Detect which cell encompasses the target text, then output its [X, Y] center coordinate. 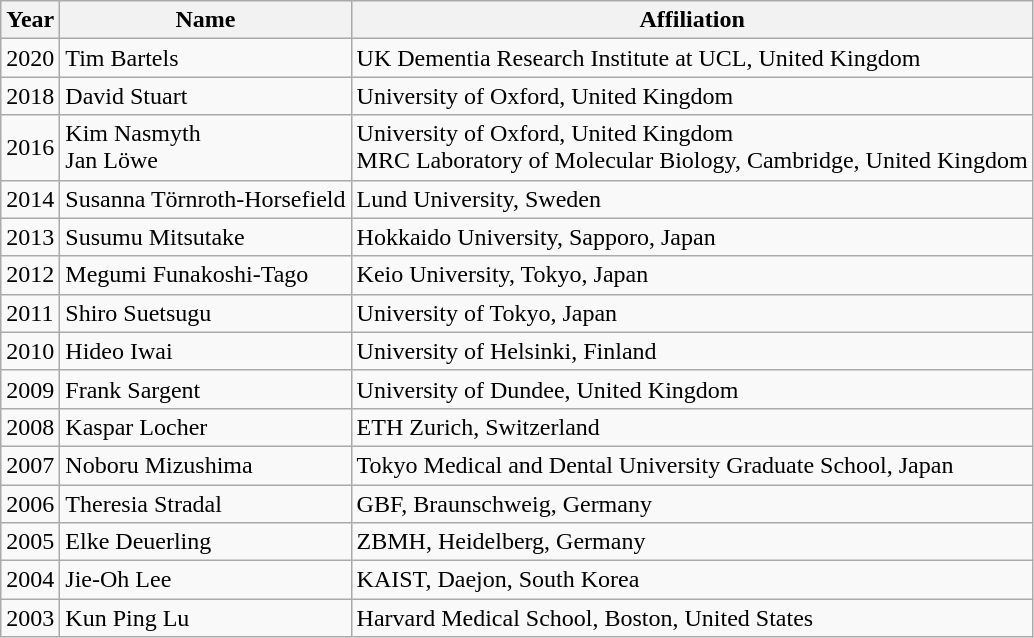
Keio University, Tokyo, Japan [692, 275]
Elke Deuerling [206, 542]
Susanna Törnroth-Horsefield [206, 199]
Jie-Oh Lee [206, 580]
Kim NasmythJan Löwe [206, 148]
2008 [30, 427]
Affiliation [692, 20]
Name [206, 20]
Tokyo Medical and Dental University Graduate School, Japan [692, 465]
Tim Bartels [206, 58]
Hideo Iwai [206, 351]
Lund University, Sweden [692, 199]
University of Tokyo, Japan [692, 313]
2009 [30, 389]
2018 [30, 96]
2006 [30, 503]
University of Helsinki, Finland [692, 351]
2010 [30, 351]
2013 [30, 237]
2012 [30, 275]
ETH Zurich, Switzerland [692, 427]
2016 [30, 148]
Shiro Suetsugu [206, 313]
2011 [30, 313]
Frank Sargent [206, 389]
2014 [30, 199]
Kun Ping Lu [206, 618]
University of Oxford, United Kingdom [692, 96]
University of Oxford, United KingdomMRC Laboratory of Molecular Biology, Cambridge, United Kingdom [692, 148]
2020 [30, 58]
Megumi Funakoshi-Tago [206, 275]
ZBMH, Heidelberg, Germany [692, 542]
Noboru Mizushima [206, 465]
University of Dundee, United Kingdom [692, 389]
Harvard Medical School, Boston, United States [692, 618]
David Stuart [206, 96]
Susumu Mitsutake [206, 237]
Theresia Stradal [206, 503]
2005 [30, 542]
2007 [30, 465]
Kaspar Locher [206, 427]
Hokkaido University, Sapporo, Japan [692, 237]
UK Dementia Research Institute at UCL, United Kingdom [692, 58]
Year [30, 20]
KAIST, Daejon, South Korea [692, 580]
2003 [30, 618]
GBF, Braunschweig, Germany [692, 503]
2004 [30, 580]
